Return the (x, y) coordinate for the center point of the cell that contains the specified text.  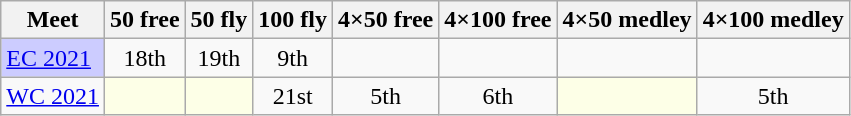
Meet (53, 20)
100 fly (293, 20)
6th (498, 96)
4×100 free (498, 20)
50 free (144, 20)
EC 2021 (53, 58)
18th (144, 58)
21st (293, 96)
4×50 medley (627, 20)
9th (293, 58)
WC 2021 (53, 96)
4×50 free (386, 20)
50 fly (219, 20)
4×100 medley (773, 20)
19th (219, 58)
